Pinpoint the cell where the given text exists, returning its (X, Y) midpoint coordinate. 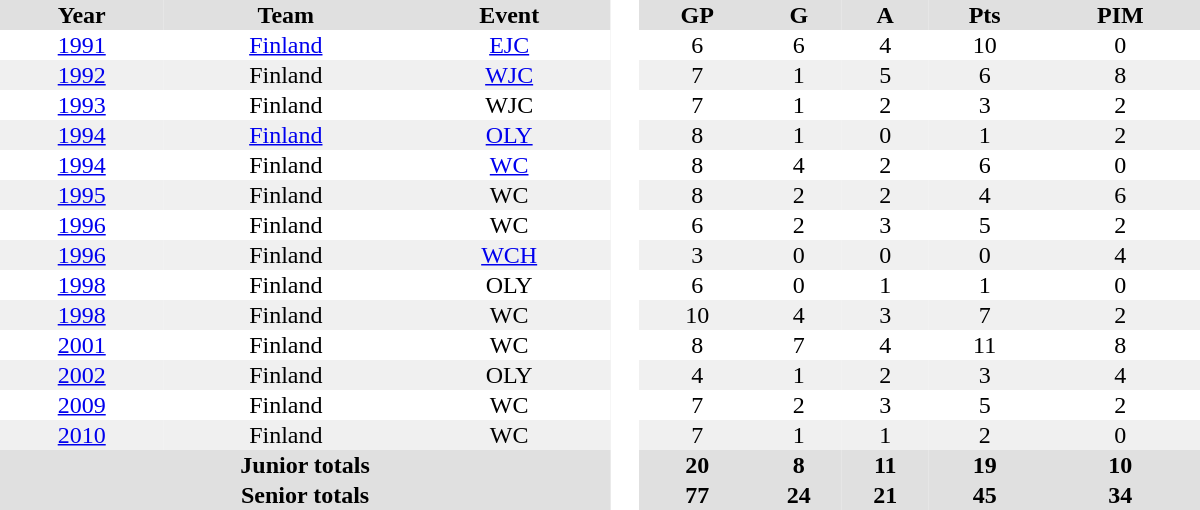
19 (985, 465)
GP (697, 15)
77 (697, 495)
Team (286, 15)
1995 (82, 195)
G (798, 15)
2001 (82, 345)
A (886, 15)
21 (886, 495)
2010 (82, 435)
WCH (509, 255)
Year (82, 15)
45 (985, 495)
2002 (82, 375)
1993 (82, 105)
PIM (1120, 15)
Senior totals (305, 495)
34 (1120, 495)
24 (798, 495)
2009 (82, 405)
1992 (82, 75)
EJC (509, 45)
Pts (985, 15)
20 (697, 465)
Event (509, 15)
Junior totals (305, 465)
1991 (82, 45)
